Scan for the cell matching the given text and deliver its [x, y] coordinate at center. 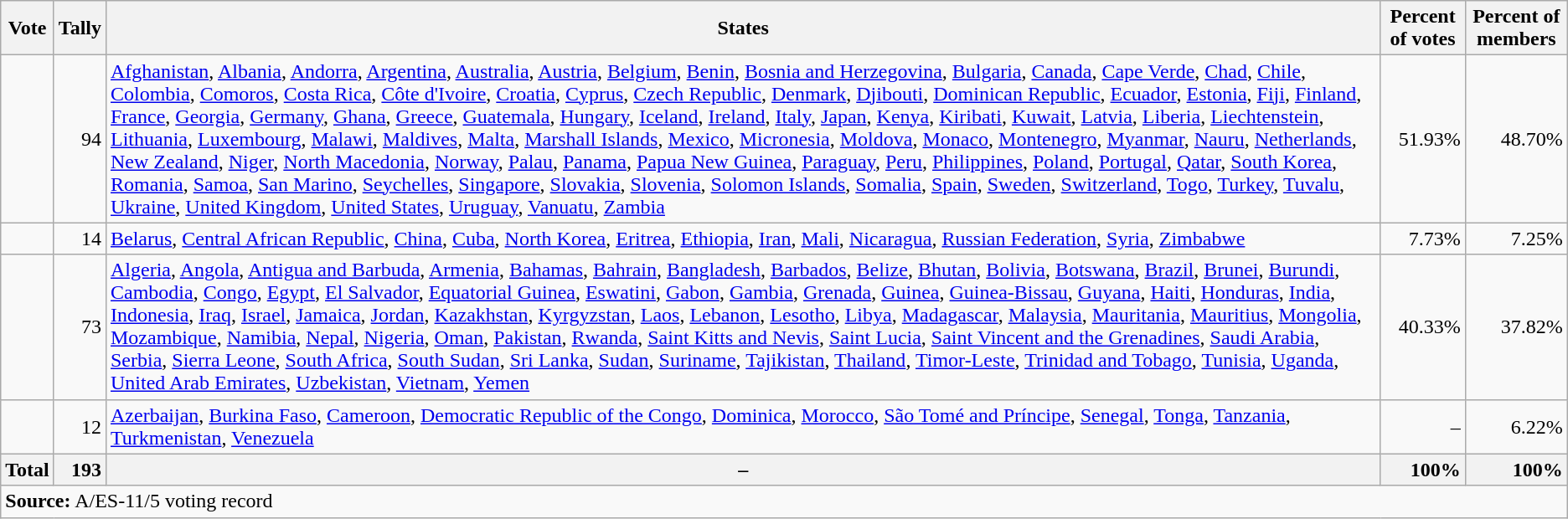
Percent of votes [1423, 28]
12 [80, 427]
40.33% [1423, 326]
7.73% [1423, 239]
Percent of members [1516, 28]
14 [80, 239]
Tally [80, 28]
Vote [28, 28]
Belarus, Central African Republic, China, Cuba, North Korea, Eritrea, Ethiopia, Iran, Mali, Nicaragua, Russian Federation, Syria, Zimbabwe [742, 239]
6.22% [1516, 427]
73 [80, 326]
7.25% [1516, 239]
Source: A/ES-11/5 voting record [784, 501]
94 [80, 139]
States [742, 28]
Total [28, 470]
193 [80, 470]
51.93% [1423, 139]
48.70% [1516, 139]
37.82% [1516, 326]
